From the cell containing the given text, extract its center point as [X, Y] coordinate. 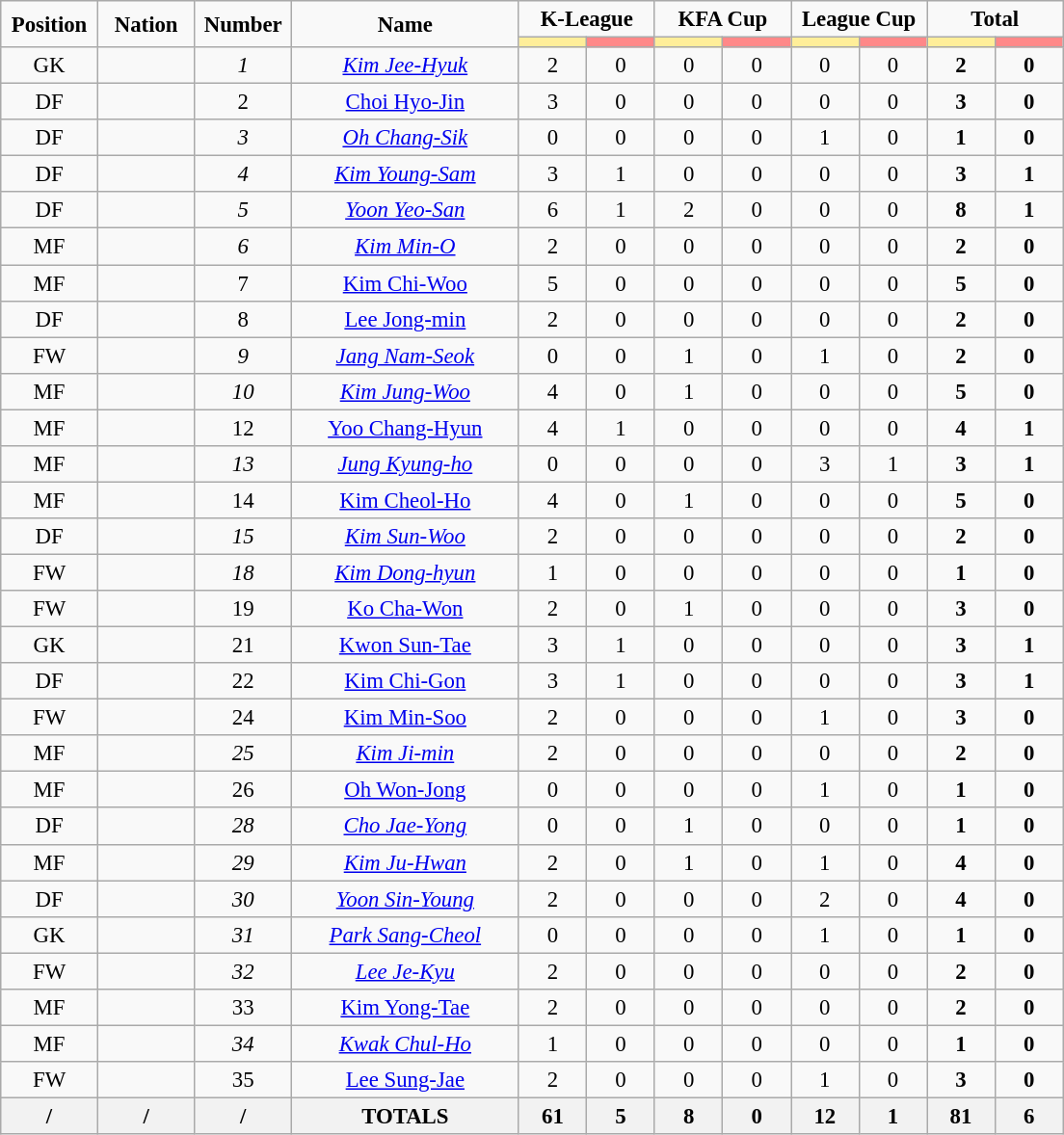
7 [243, 283]
81 [962, 1116]
25 [243, 753]
Kwak Chul-Ho [406, 1043]
31 [243, 935]
Kim Ji-min [406, 753]
Lee Je-Kyu [406, 971]
19 [243, 609]
Lee Jong-min [406, 319]
Yoo Chang-Hyun [406, 428]
14 [243, 500]
Park Sang-Cheol [406, 935]
Kim Min-O [406, 247]
TOTALS [406, 1116]
35 [243, 1080]
Kim Jee-Hyuk [406, 66]
K-League [586, 19]
24 [243, 718]
30 [243, 899]
Oh Won-Jong [406, 790]
Total [995, 19]
Choi Hyo-Jin [406, 102]
Cho Jae-Yong [406, 827]
Nation [146, 24]
29 [243, 862]
Kim Yong-Tae [406, 1008]
Kim Sun-Woo [406, 537]
Yoon Yeo-San [406, 211]
10 [243, 391]
15 [243, 537]
Ko Cha-Won [406, 609]
Position [50, 24]
Lee Sung-Jae [406, 1080]
13 [243, 464]
Kwon Sun-Tae [406, 646]
32 [243, 971]
28 [243, 827]
61 [553, 1116]
9 [243, 356]
26 [243, 790]
21 [243, 646]
Kim Jung-Woo [406, 391]
Kim Ju-Hwan [406, 862]
Jung Kyung-ho [406, 464]
34 [243, 1043]
Kim Cheol-Ho [406, 500]
KFA Cup [723, 19]
Yoon Sin-Young [406, 899]
Kim Chi-Gon [406, 681]
Name [406, 24]
22 [243, 681]
33 [243, 1008]
Oh Chang-Sik [406, 138]
Jang Nam-Seok [406, 356]
League Cup [858, 19]
Kim Chi-Woo [406, 283]
Kim Dong-hyun [406, 572]
Kim Young-Sam [406, 174]
Number [243, 24]
18 [243, 572]
Kim Min-Soo [406, 718]
